From the cell containing the given text, extract its center point as [x, y] coordinate. 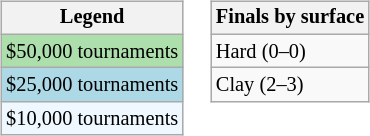
Legend [92, 18]
$25,000 tournaments [92, 85]
Clay (2–3) [290, 85]
Hard (0–0) [290, 51]
Finals by surface [290, 18]
$50,000 tournaments [92, 51]
$10,000 tournaments [92, 119]
